Find where the given text appears and provide that cell's center as (X, Y) coordinate. 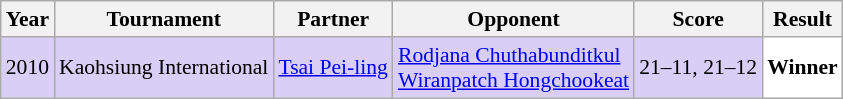
Score (698, 19)
Opponent (514, 19)
Result (802, 19)
2010 (28, 68)
Tournament (164, 19)
21–11, 21–12 (698, 68)
Tsai Pei-ling (333, 68)
Kaohsiung International (164, 68)
Winner (802, 68)
Partner (333, 19)
Year (28, 19)
Rodjana Chuthabunditkul Wiranpatch Hongchookeat (514, 68)
